Return the [x, y] coordinate for the center point of the cell that contains the specified text.  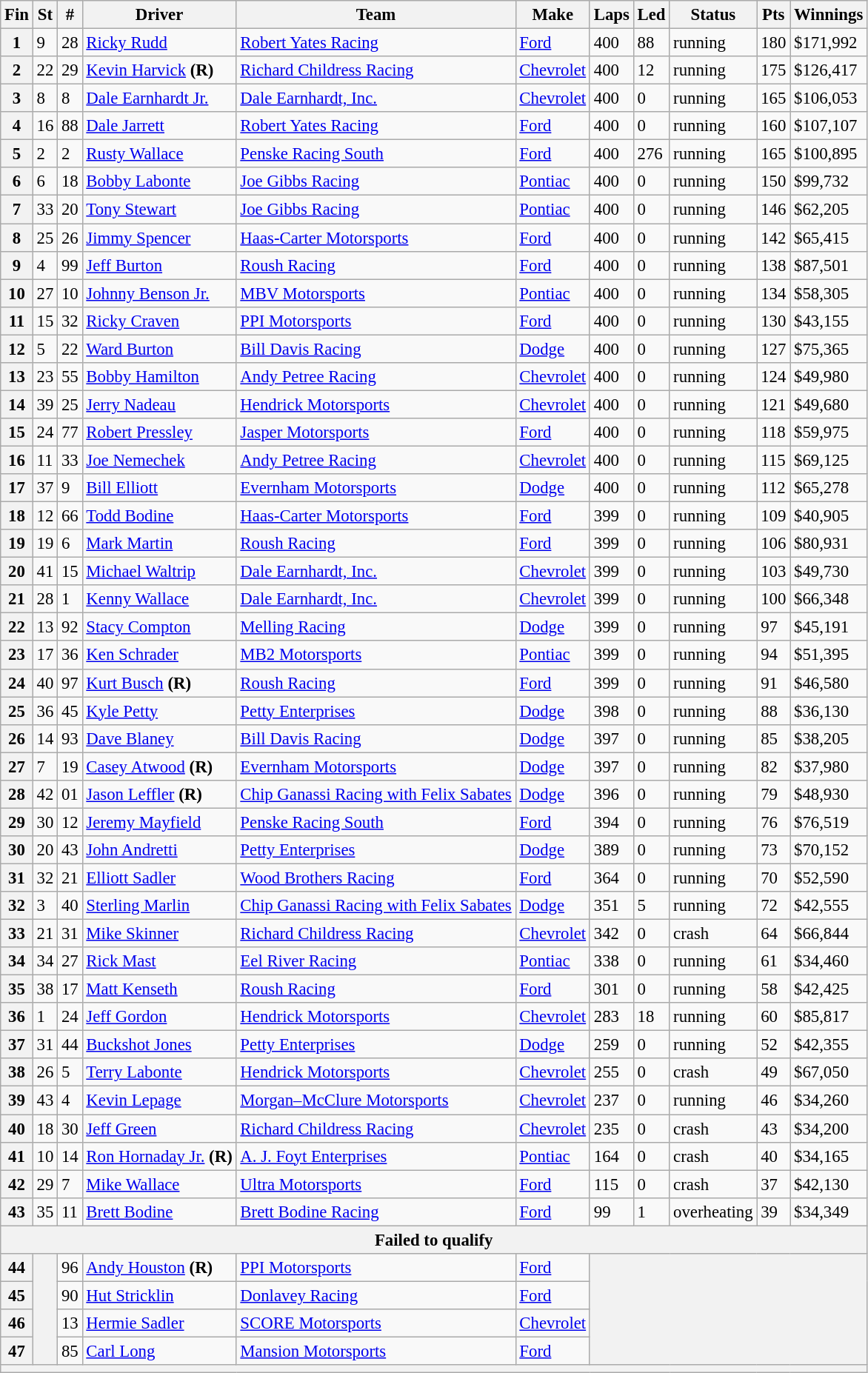
$49,730 [829, 572]
$36,130 [829, 711]
351 [612, 906]
255 [612, 1073]
Ultra Motorsports [376, 1184]
$52,590 [829, 878]
Joe Nemechek [159, 460]
Jerry Nadeau [159, 404]
396 [612, 795]
Driver [159, 15]
$171,992 [829, 43]
$42,555 [829, 906]
Jeff Gordon [159, 1017]
82 [773, 766]
90 [70, 1295]
$65,278 [829, 488]
Carl Long [159, 1351]
Andy Houston (R) [159, 1268]
Sterling Marlin [159, 906]
$49,980 [829, 377]
106 [773, 544]
Tony Stewart [159, 210]
Status [713, 15]
Wood Brothers Racing [376, 878]
66 [70, 516]
Rusty Wallace [159, 154]
$69,125 [829, 460]
109 [773, 516]
150 [773, 181]
Winnings [829, 15]
180 [773, 43]
58 [773, 989]
$34,349 [829, 1212]
Johnny Benson Jr. [159, 293]
Dale Jarrett [159, 126]
Melling Racing [376, 627]
$51,395 [829, 655]
93 [70, 738]
130 [773, 321]
$34,200 [829, 1129]
$59,975 [829, 432]
Stacy Compton [159, 627]
Ron Hornaday Jr. (R) [159, 1156]
Hut Stricklin [159, 1295]
103 [773, 572]
$45,191 [829, 627]
Morgan–McClure Motorsports [376, 1100]
301 [612, 989]
127 [773, 349]
$43,155 [829, 321]
MB2 Motorsports [376, 655]
237 [612, 1100]
235 [612, 1129]
$66,348 [829, 599]
Led [652, 15]
276 [652, 154]
Pts [773, 15]
160 [773, 126]
338 [612, 961]
$99,732 [829, 181]
$42,355 [829, 1045]
$42,130 [829, 1184]
Fin [17, 15]
142 [773, 238]
Team [376, 15]
Michael Waltrip [159, 572]
146 [773, 210]
$107,107 [829, 126]
164 [612, 1156]
Jeremy Mayfield [159, 822]
$42,425 [829, 989]
Hermie Sadler [159, 1323]
$38,205 [829, 738]
Elliott Sadler [159, 878]
Laps [612, 15]
Mike Skinner [159, 934]
$37,980 [829, 766]
124 [773, 377]
Kurt Busch (R) [159, 683]
Casey Atwood (R) [159, 766]
Bill Elliott [159, 488]
91 [773, 683]
Matt Kenseth [159, 989]
A. J. Foyt Enterprises [376, 1156]
Jasper Motorsports [376, 432]
Kevin Harvick (R) [159, 70]
$76,519 [829, 822]
398 [612, 711]
Kenny Wallace [159, 599]
$34,460 [829, 961]
$34,165 [829, 1156]
$58,305 [829, 293]
Kyle Petty [159, 711]
100 [773, 599]
96 [70, 1268]
$67,050 [829, 1073]
$85,817 [829, 1017]
$100,895 [829, 154]
MBV Motorsports [376, 293]
Eel River Racing [376, 961]
Robert Pressley [159, 432]
Make [552, 15]
259 [612, 1045]
Ricky Craven [159, 321]
394 [612, 822]
$49,680 [829, 404]
Dale Earnhardt Jr. [159, 98]
175 [773, 70]
$62,205 [829, 210]
Terry Labonte [159, 1073]
Mansion Motorsports [376, 1351]
$40,905 [829, 516]
118 [773, 432]
Rick Mast [159, 961]
Jimmy Spencer [159, 238]
134 [773, 293]
138 [773, 265]
60 [773, 1017]
Failed to qualify [434, 1240]
342 [612, 934]
72 [773, 906]
52 [773, 1045]
St [44, 15]
389 [612, 850]
70 [773, 878]
Bobby Hamilton [159, 377]
$70,152 [829, 850]
112 [773, 488]
Jeff Green [159, 1129]
73 [773, 850]
Jeff Burton [159, 265]
01 [70, 795]
$87,501 [829, 265]
Mike Wallace [159, 1184]
Mark Martin [159, 544]
$46,580 [829, 683]
92 [70, 627]
$75,365 [829, 349]
Brett Bodine Racing [376, 1212]
64 [773, 934]
Todd Bodine [159, 516]
Kevin Lepage [159, 1100]
76 [773, 822]
# [70, 15]
Jason Leffler (R) [159, 795]
77 [70, 432]
121 [773, 404]
overheating [713, 1212]
Donlavey Racing [376, 1295]
94 [773, 655]
$66,844 [829, 934]
364 [612, 878]
Ken Schrader [159, 655]
John Andretti [159, 850]
283 [612, 1017]
$34,260 [829, 1100]
Bobby Labonte [159, 181]
Dave Blaney [159, 738]
Ward Burton [159, 349]
61 [773, 961]
$106,053 [829, 98]
$80,931 [829, 544]
47 [17, 1351]
$65,415 [829, 238]
Buckshot Jones [159, 1045]
49 [773, 1073]
Brett Bodine [159, 1212]
$126,417 [829, 70]
Ricky Rudd [159, 43]
79 [773, 795]
55 [70, 377]
$48,930 [829, 795]
SCORE Motorsports [376, 1323]
